Pinpoint the cell where the given text exists, returning its [x, y] midpoint coordinate. 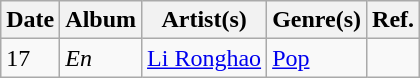
Date [30, 20]
17 [30, 58]
Album [101, 20]
Li Ronghao [204, 58]
Genre(s) [317, 20]
Pop [317, 58]
En [101, 58]
Artist(s) [204, 20]
Ref. [394, 20]
